Output the [X, Y] coordinate of the center of the cell containing the given text.  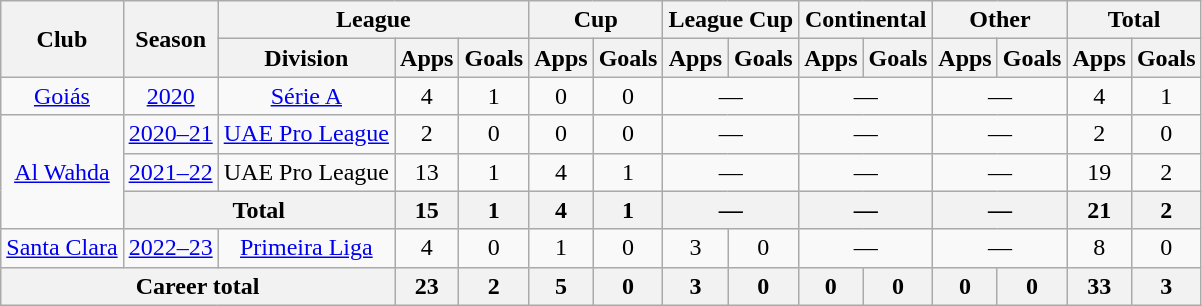
Club [62, 39]
Al Wahda [62, 172]
Santa Clara [62, 248]
2020 [170, 96]
Primeira Liga [306, 248]
2020–21 [170, 134]
Division [306, 58]
Cup [596, 20]
Other [1000, 20]
League [374, 20]
13 [427, 172]
33 [1099, 286]
2022–23 [170, 248]
8 [1099, 248]
15 [427, 210]
Goiás [62, 96]
Season [170, 39]
21 [1099, 210]
Continental [866, 20]
2021–22 [170, 172]
23 [427, 286]
Série A [306, 96]
League Cup [731, 20]
19 [1099, 172]
Career total [198, 286]
5 [561, 286]
